Identify which cell holds the provided text, then report its [x, y] central coordinate. 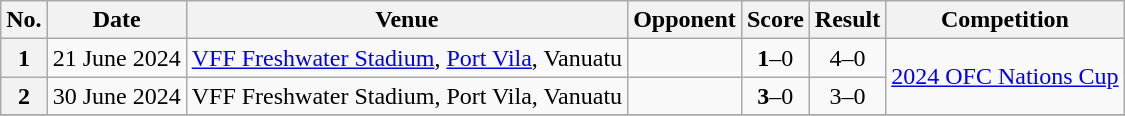
Score [775, 20]
Date [116, 20]
4–0 [847, 58]
Venue [406, 20]
2 [24, 96]
No. [24, 20]
Competition [1005, 20]
21 June 2024 [116, 58]
1 [24, 58]
1–0 [775, 58]
Result [847, 20]
Opponent [685, 20]
30 June 2024 [116, 96]
2024 OFC Nations Cup [1005, 77]
